Scan for the cell matching the given text and deliver its (x, y) coordinate at center. 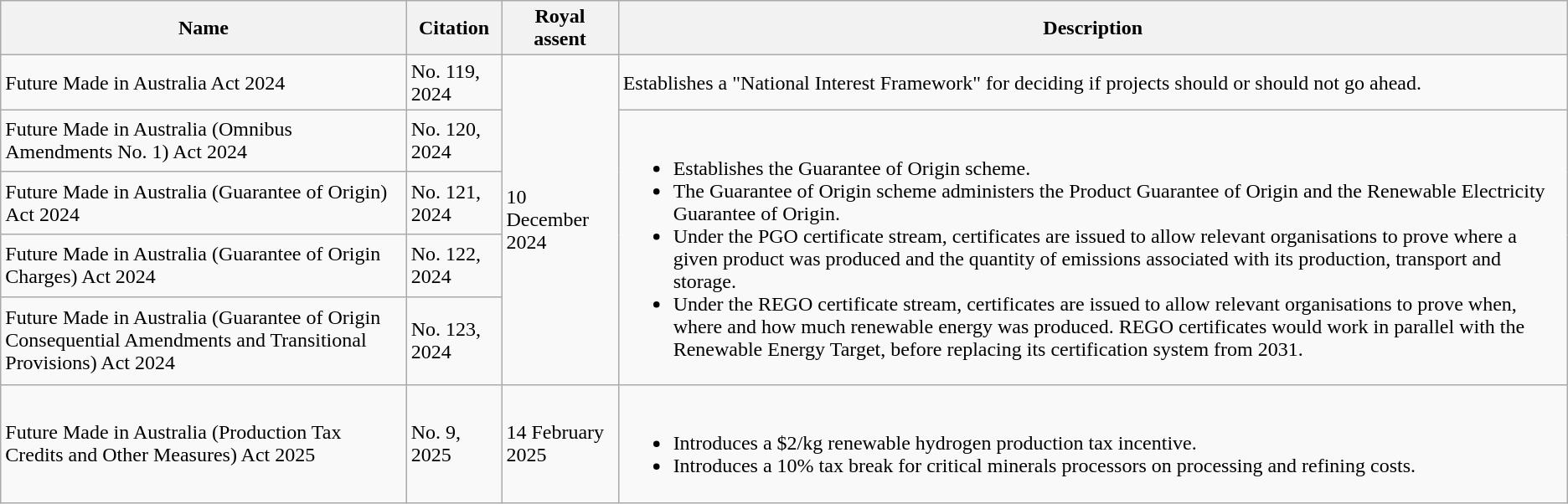
Future Made in Australia (Omnibus Amendments No. 1) Act 2024 (204, 141)
Future Made in Australia (Guarantee of Origin Charges) Act 2024 (204, 266)
14 February 2025 (560, 444)
Name (204, 28)
No. 120, 2024 (454, 141)
Description (1092, 28)
No. 122, 2024 (454, 266)
Royal assent (560, 28)
No. 123, 2024 (454, 340)
Future Made in Australia (Guarantee of Origin Consequential Amendments and Transitional Provisions) Act 2024 (204, 340)
No. 119, 2024 (454, 82)
Future Made in Australia (Production Tax Credits and Other Measures) Act 2025 (204, 444)
No. 121, 2024 (454, 203)
10 December 2024 (560, 220)
Future Made in Australia Act 2024 (204, 82)
Establishes a "National Interest Framework" for deciding if projects should or should not go ahead. (1092, 82)
Future Made in Australia (Guarantee of Origin) Act 2024 (204, 203)
Citation (454, 28)
No. 9, 2025 (454, 444)
